Detect which cell encompasses the target text, then output its (X, Y) center coordinate. 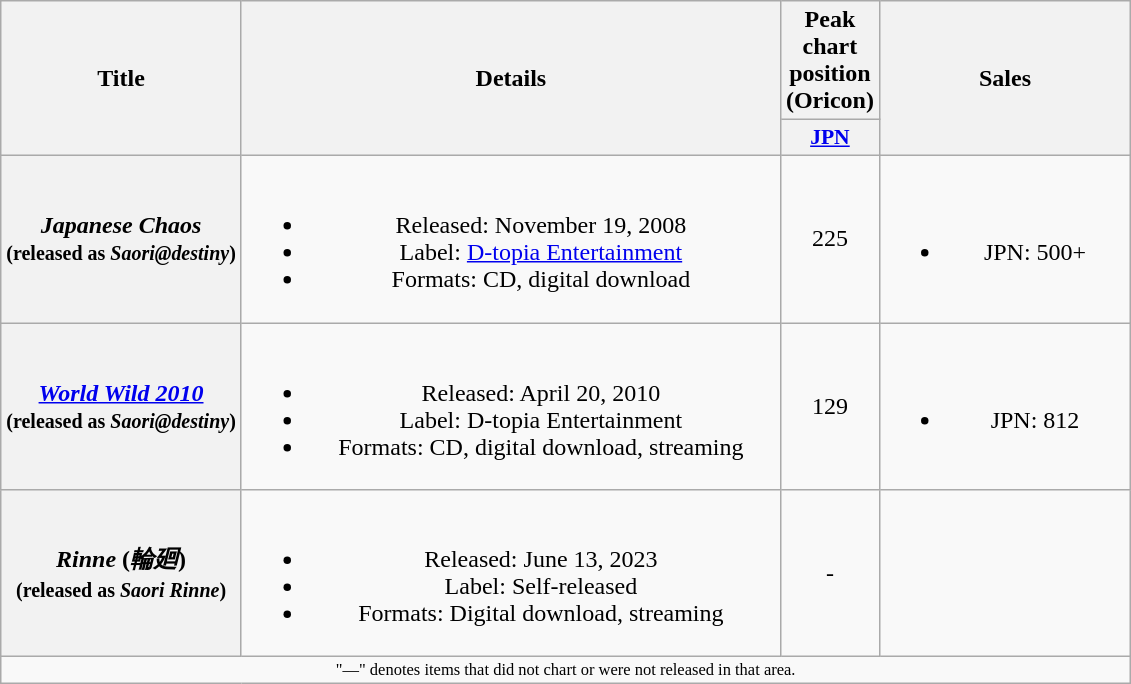
- (830, 574)
Japanese Chaos (released as Saori@destiny) (122, 238)
JPN (830, 138)
129 (830, 406)
Released: November 19, 2008Label: D-topia EntertainmentFormats: CD, digital download (510, 238)
Sales (1004, 78)
Peak chart position (Oricon) (830, 60)
Rinne (輪廻) (released as Saori Rinne) (122, 574)
JPN: 500+ (1004, 238)
World Wild 2010 (released as Saori@destiny) (122, 406)
Details (510, 78)
Released: June 13, 2023Label: Self-releasedFormats: Digital download, streaming (510, 574)
Title (122, 78)
JPN: 812 (1004, 406)
"—" denotes items that did not chart or were not released in that area. (566, 670)
Released: April 20, 2010Label: D-topia EntertainmentFormats: CD, digital download, streaming (510, 406)
225 (830, 238)
